Detect which cell encompasses the target text, then output its [X, Y] center coordinate. 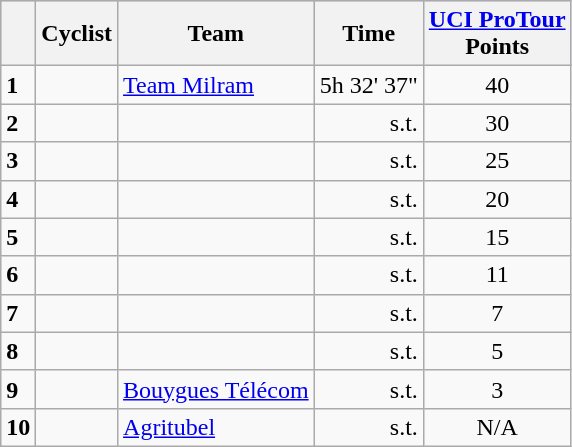
10 [18, 427]
9 [18, 389]
UCI ProTourPoints [497, 34]
8 [18, 351]
Team Milram [216, 85]
Bouygues Télécom [216, 389]
Agritubel [216, 427]
20 [497, 199]
1 [18, 85]
4 [18, 199]
Cyclist [77, 34]
15 [497, 237]
30 [497, 123]
5h 32' 37" [368, 85]
11 [497, 275]
6 [18, 275]
2 [18, 123]
25 [497, 161]
Time [368, 34]
Team [216, 34]
N/A [497, 427]
40 [497, 85]
